From the cell containing the given text, extract its center point as [x, y] coordinate. 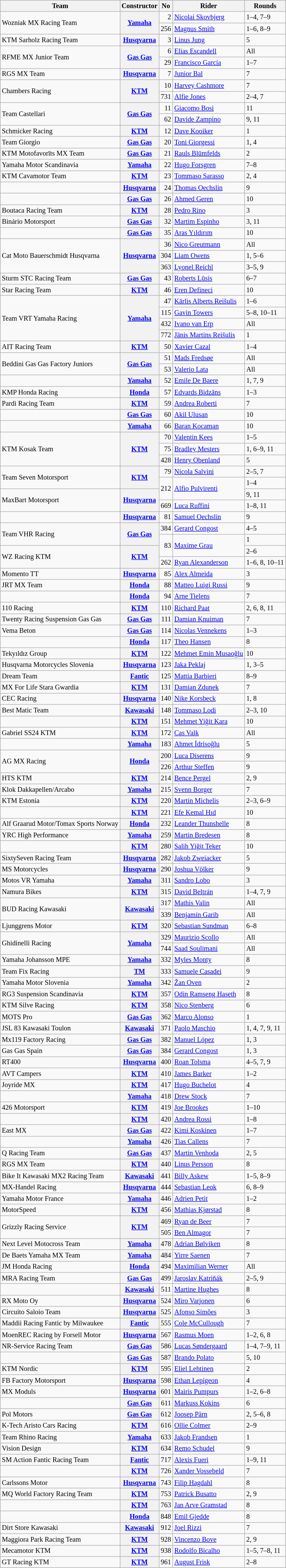
88 [166, 585]
Magnus Smith [209, 29]
Adrian Bølviken [209, 1244]
JSL 83 Kawasaki Toulon [60, 1028]
212 [166, 489]
731 [166, 97]
172 [166, 733]
400 [166, 1062]
669 [166, 506]
Mairis Pumpurs [209, 1391]
282 [166, 858]
22 [166, 165]
94 [166, 596]
Andrea Roberti [209, 403]
2, 5–6, 8 [265, 1414]
David Beltrán [209, 892]
Nicolas Vennekens [209, 630]
1–2, 6, 8 [265, 1335]
Joel Rizzi [209, 1528]
332 [166, 960]
Žan Oven [209, 983]
AVT Campers [60, 1074]
Momento TT [60, 574]
No [166, 6]
Maximilian Werner [209, 1267]
Tias Callens [209, 1142]
601 [166, 1391]
215 [166, 790]
Mehmet Yiğit Kara [209, 722]
KTM Motofavorīts MX Team [60, 154]
Nicola Salvini [209, 471]
315 [166, 892]
422 [166, 1130]
446 [166, 1198]
Sturm STC Racing Team [60, 278]
KTM Cavamotor Team [60, 176]
Bike It Kawasaki MX2 Racing Team [60, 1176]
Vincenzo Bove [209, 1539]
848 [166, 1517]
81 [166, 517]
1–4, 7–9 [265, 17]
1, 7, 9 [265, 381]
83 [166, 545]
1, 4 [265, 142]
Salih Yiğit Teker [209, 846]
Yamaha Motor Scandinavia [60, 165]
Sebastian Sundman [209, 926]
47 [166, 301]
Liam Owens [209, 256]
De Baets Yamaha MX Team [60, 1255]
MoenREC Racing by Forsell Motor [60, 1335]
Lyonel Reichl [209, 267]
Mattia Barbieri [209, 676]
1, 5–6 [265, 256]
111 [166, 619]
2–3, 6–9 [265, 801]
Ivano van Erp [209, 324]
Tommaso Lodi [209, 710]
50 [166, 347]
Ethan Lepigeon [209, 1380]
339 [166, 915]
1–6, 8, 10–11 [265, 563]
Maxime Grau [209, 545]
Team Rhino Racing [60, 1437]
24 [166, 188]
140 [166, 699]
Francisco García [209, 63]
125 [166, 676]
616 [166, 1426]
1–10 [265, 1108]
317 [166, 903]
KTM Sarholz Racing Team [60, 40]
Xavier Cazal [209, 347]
420 [166, 1119]
Nico Stenberg [209, 1005]
115 [166, 313]
Alfie Jones [209, 97]
928 [166, 1539]
BUD Racing Kawasaki [60, 909]
772 [166, 335]
Sebastian Leok [209, 1187]
20 [166, 142]
12 [166, 131]
Martin Michelis [209, 801]
Matteo Luigi Russi [209, 585]
Rauls Blūmfelds [209, 154]
Team Fix Racing [60, 971]
634 [166, 1449]
Miro Varjonen [209, 1301]
CEC Racing [60, 699]
2–8 [265, 1562]
21 [166, 154]
1, 8 [265, 699]
Jaroslav Katriňák [209, 1278]
555 [166, 1323]
320 [166, 926]
123 [166, 665]
85 [166, 574]
Luca Diserens [209, 756]
432 [166, 324]
Chambers Racing [60, 91]
456 [166, 1210]
Tekyıldız Group [60, 653]
2–3, 10 [265, 710]
59 [166, 403]
633 [166, 1437]
Emile De Baere [209, 381]
Jakob Frandsen [209, 1437]
362 [166, 1017]
RFME MX Junior Team [60, 57]
426 Motorsport [60, 1108]
484 [166, 1255]
Alf Graarud Motor/Tomax Sports Norway [60, 824]
382 [166, 1039]
Valerio Lata [209, 369]
Ryan Alexanderson [209, 563]
Ahmed Geren [209, 199]
79 [166, 471]
Linus Persson [209, 1164]
440 [166, 1164]
MaxBart Motorsport [60, 500]
Alex Almeida [209, 574]
Dave Kooiker [209, 131]
Boutaca Racing Team [60, 210]
Damian Zdunek [209, 687]
5, 10 [265, 1357]
Benjamín Garib [209, 915]
499 [166, 1278]
Arne Tielens [209, 596]
256 [166, 29]
Vema Beton [60, 630]
1–4, 7–9, 11 [265, 1346]
Star Racing Team [60, 290]
KTM Estonia [60, 801]
1–5, 8–9 [265, 1176]
Odin Ramseng Haseth [209, 994]
Roberts Lūsis [209, 278]
290 [166, 869]
Nicolai Skovbjerg [209, 17]
MX For Life Stara Gwardia [60, 687]
226 [166, 767]
Ghidinelli Racing [60, 943]
598 [166, 1380]
763 [166, 1505]
SM Action Fantic Racing Team [60, 1460]
Pardi Racing Team [60, 403]
Bence Pergel [209, 778]
280 [166, 846]
183 [166, 744]
Marco Alonso [209, 1017]
Yamaha Motor France [60, 1198]
Valentin Kees [209, 437]
Svenn Borger [209, 790]
K-Tech Aristo Cars Racing [60, 1426]
114 [166, 630]
Team VRT Yamaha Racing [60, 318]
Emil Gjedde [209, 1517]
Mads Fredsøe [209, 358]
Rasmus Moen [209, 1335]
Motos VR Yamaha [60, 881]
117 [166, 642]
478 [166, 1244]
1, 6–9, 11 [265, 449]
KTM Silve Racing [60, 1005]
Richard Paat [209, 608]
262 [166, 563]
MX Moduls [60, 1391]
Nike Korsbeck [209, 699]
Eliel Lehtinen [209, 1369]
567 [166, 1335]
YRC High Performance [60, 835]
Kārlis Alberts Reišulis [209, 301]
Schmicker Racing [60, 131]
Team Seven Motorsport [60, 477]
Hugo Forsgren [209, 165]
Jan Arve Gramstad [209, 1505]
August Frisk [209, 1562]
NR-Service Racing Team [60, 1346]
Baran Kocaman [209, 426]
Luca Ruffini [209, 506]
4–5, 7, 9 [265, 1062]
304 [166, 256]
371 [166, 1028]
Linus Jung [209, 40]
MS Motorcycles [60, 869]
Billy Askew [209, 1176]
Kimi Koskinen [209, 1130]
Lucas Søndergaard [209, 1346]
Wozniak MX Racing Team [60, 23]
JM Honda Racing [60, 1267]
1–6, 8–9 [265, 29]
214 [166, 778]
36 [166, 244]
East MX [60, 1130]
66 [166, 426]
28 [166, 210]
Rounds [265, 6]
75 [166, 449]
2–5, 7 [265, 471]
Joe Brookes [209, 1108]
Yirre Saenen [209, 1255]
441 [166, 1176]
Elias Escandell [209, 51]
Harvey Cashmore [209, 85]
586 [166, 1346]
1–2, 6–8 [265, 1391]
Pedro Rino [209, 210]
1, 3–5 [265, 665]
148 [166, 710]
428 [166, 460]
Cole McCullough [209, 1323]
5–8, 10–11 [265, 313]
70 [166, 437]
Martine Hughes [209, 1290]
200 [166, 756]
Nico Greutmann [209, 244]
587 [166, 1357]
Eren Defineci [209, 290]
MotorSpeed [60, 1210]
SixtySeven Racing Team [60, 858]
524 [166, 1301]
HTS KTM [60, 778]
Theo Hansen [209, 642]
220 [166, 801]
Ryan de Beer [209, 1221]
232 [166, 824]
Ljunggrens Motor [60, 926]
53 [166, 369]
342 [166, 983]
Martim Espinho [209, 222]
419 [166, 1108]
1–8, 11 [265, 506]
MQ World Factory Racing Team [60, 1494]
Mehmet Emin Musaoğlu [209, 653]
MOTS Pro [60, 1017]
357 [166, 994]
AIT Racing Team [60, 347]
717 [166, 1460]
110 [166, 608]
426 [166, 1142]
743 [166, 1483]
Maggiora Park Racing Team [60, 1539]
Hugo Buchelot [209, 1085]
KMP Honda Racing [60, 392]
46 [166, 290]
Rider [209, 6]
Jakob Zweiacker [209, 858]
Tommaso Sarasso [209, 176]
Yamaha Johansson MPE [60, 960]
Cat Moto Bauerschmidt Husqvarna [60, 256]
Ahmet İdrisoğlu [209, 744]
6, 8–9 [265, 1187]
3, 11 [265, 222]
Markuss Kokins [209, 1403]
GT Racing KTM [60, 1562]
23 [166, 176]
2, 4 [265, 176]
Bradley Mesters [209, 449]
JRT MX Team [60, 585]
Team VHR Racing [60, 534]
2–9 [265, 1426]
Henry Obenland [209, 460]
Klok Dakkapellen/Arcabo [60, 790]
Dirt Store Kawasaki [60, 1528]
Rodolfo Bicalho [209, 1551]
611 [166, 1403]
Cas Valk [209, 733]
1–9, 11 [265, 1460]
Constructor [140, 6]
Adrien Petit [209, 1198]
Jaka Peklaj [209, 665]
Joshua Völker [209, 869]
Q Racing Team [60, 1153]
Edvards Bidzāns [209, 392]
437 [166, 1153]
Akil Ulusan [209, 415]
Samuel Oechslin [209, 517]
Afonso Simões [209, 1312]
410 [166, 1074]
1–5 [265, 437]
RX Moto Oy [60, 1301]
1–5, 7–8, 11 [265, 1551]
60 [166, 415]
Samuele Casadei [209, 971]
Team Castellari [60, 113]
KTM Nordic [60, 1369]
Binário Motorsport [60, 222]
Drew Stock [209, 1096]
Jānis Martins Reišulis [209, 335]
Joosep Pärn [209, 1414]
Aras Yıldırım [209, 233]
2–4, 7 [265, 97]
Ollie Colmer [209, 1426]
Remo Schudel [209, 1449]
TM [140, 971]
2–6 [265, 551]
Mathias Kjørstad [209, 1210]
333 [166, 971]
753 [166, 1494]
Mx119 Factory Racing [60, 1039]
Martin Venhoda [209, 1153]
Xander Vossebeld [209, 1471]
Gabriel SS24 KTM [60, 733]
Namura Bikes [60, 892]
Carlssons Motor [60, 1483]
Circuito Saloio Team [60, 1312]
Ben Almagor [209, 1233]
51 [166, 358]
3–5, 9 [265, 267]
57 [166, 392]
358 [166, 1005]
Pol Motors [60, 1414]
122 [166, 653]
Alfio Pulvirenti [209, 489]
2, 5 [265, 1153]
AG MX Racing [60, 761]
417 [166, 1085]
Team [60, 6]
Brando Polato [209, 1357]
32 [166, 222]
Maurizio Scollo [209, 937]
Yamaha Motor Slovenia [60, 983]
Sandro Lobo [209, 881]
4–5 [265, 529]
Maddii Racing Fantic by Milwaukee [60, 1323]
Alexis Fueri [209, 1460]
Dream Team [60, 676]
Manuel López [209, 1039]
Arthur Steffen [209, 767]
Thomas Oechslin [209, 188]
Best Matic Team [60, 710]
329 [166, 937]
726 [166, 1471]
938 [166, 1551]
Andrea Rossi [209, 1119]
6–7 [265, 278]
Next Level Motocross Team [60, 1244]
912 [166, 1528]
2, 6, 8, 11 [265, 608]
363 [166, 267]
26 [166, 199]
Mathis Valin [209, 903]
Joyride MX [60, 1085]
595 [166, 1369]
Martin Bredesen [209, 835]
1, 4, 7, 9, 11 [265, 1028]
7–8 [265, 165]
Mecamotor KTM [60, 1551]
Davide Zampino [209, 119]
469 [166, 1221]
Roan Tolsma [209, 1062]
Junior Bal [209, 74]
Myles Monty [209, 960]
505 [166, 1233]
Gas Gas Spain [60, 1051]
Efe Kemal Hıd [209, 812]
Team Giorgio [60, 142]
418 [166, 1096]
52 [166, 381]
612 [166, 1414]
Patrick Busatto [209, 1494]
29 [166, 63]
961 [166, 1562]
8–9 [265, 676]
511 [166, 1290]
Gavin Towers [209, 313]
Beddini Gas Gas Factory Juniors [60, 364]
KTM Kosak Team [60, 449]
RT400 [60, 1062]
Twenty Racing Suspension Gas Gas [60, 619]
744 [166, 949]
62 [166, 119]
Giacomo Bosi [209, 108]
WZ Racing KTM [60, 557]
FB Factory Motorsport [60, 1380]
221 [166, 812]
1–6 [265, 301]
444 [166, 1187]
Husqvarna Motorcycles Slovenia [60, 665]
Vision Design [60, 1449]
MRA Racing Team [60, 1278]
525 [166, 1312]
259 [166, 835]
Leander Thunshelle [209, 824]
Damian Knuiman [209, 619]
Paolo Maschio [209, 1028]
James Barker [209, 1074]
151 [166, 722]
MX-Handel Racing [60, 1187]
6–8 [265, 926]
Toni Giorgessi [209, 142]
311 [166, 881]
131 [166, 687]
1–8 [265, 1119]
RG3 Suspension Scandinavia [60, 994]
494 [166, 1267]
Saad Soulimani [209, 949]
43 [166, 278]
Filip Hagdahl [209, 1483]
1–4, 7, 9 [265, 892]
2–5, 9 [265, 1278]
Grizzly Racing Service [60, 1227]
35 [166, 233]
110 Racing [60, 608]
